Detect which cell encompasses the target text, then output its (X, Y) center coordinate. 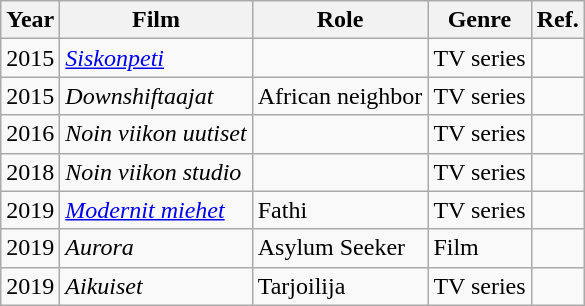
Ref. (558, 20)
Tarjoilija (340, 286)
Genre (480, 20)
Aurora (156, 248)
Noin viikon uutiset (156, 134)
Role (340, 20)
Asylum Seeker (340, 248)
Noin viikon studio (156, 172)
Siskonpeti (156, 58)
2016 (30, 134)
2018 (30, 172)
Downshiftaajat (156, 96)
Modernit miehet (156, 210)
Year (30, 20)
Fathi (340, 210)
Aikuiset (156, 286)
African neighbor (340, 96)
